Detect which cell encompasses the target text, then output its (x, y) center coordinate. 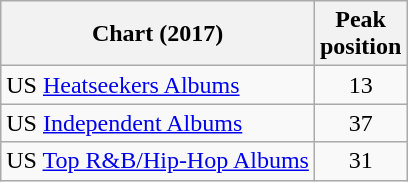
Chart (2017) (158, 34)
US Independent Albums (158, 123)
US Top R&B/Hip-Hop Albums (158, 161)
31 (360, 161)
Peakposition (360, 34)
US Heatseekers Albums (158, 85)
37 (360, 123)
13 (360, 85)
